Determine the (X, Y) coordinate at the center of the cell enclosing the given text.  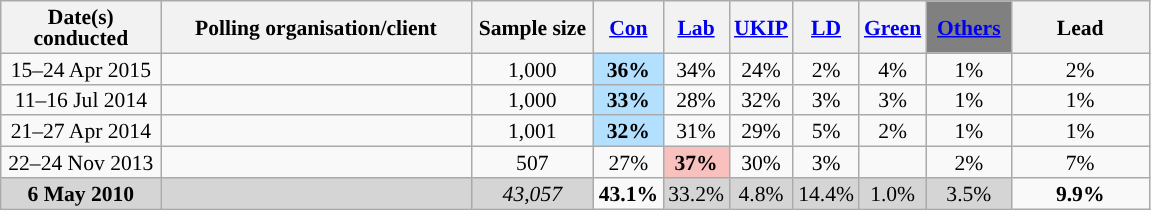
Lead (1080, 27)
Polling organisation/client (316, 27)
33% (628, 100)
31% (696, 132)
21–27 Apr 2014 (81, 132)
27% (628, 162)
Lab (696, 27)
43.1% (628, 194)
9.9% (1080, 194)
4.8% (761, 194)
43,057 (532, 194)
1,001 (532, 132)
3.5% (968, 194)
4% (892, 68)
UKIP (761, 27)
15–24 Apr 2015 (81, 68)
Sample size (532, 27)
11–16 Jul 2014 (81, 100)
24% (761, 68)
7% (1080, 162)
37% (696, 162)
Green (892, 27)
14.4% (826, 194)
507 (532, 162)
5% (826, 132)
36% (628, 68)
Date(s)conducted (81, 27)
34% (696, 68)
Others (968, 27)
33.2% (696, 194)
Con (628, 27)
LD (826, 27)
22–24 Nov 2013 (81, 162)
1.0% (892, 194)
6 May 2010 (81, 194)
28% (696, 100)
30% (761, 162)
29% (761, 132)
